Scan for the cell matching the given text and deliver its (X, Y) coordinate at center. 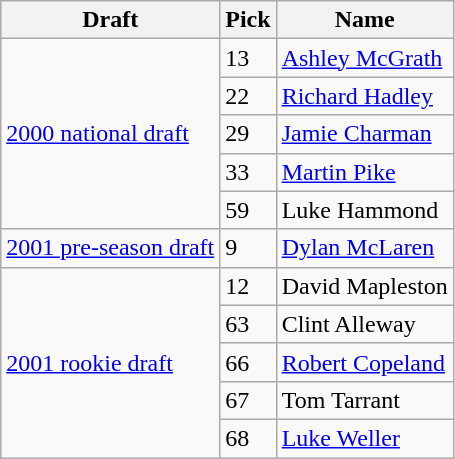
2001 pre-season draft (110, 248)
Draft (110, 20)
Tom Tarrant (364, 400)
22 (248, 96)
63 (248, 324)
Martin Pike (364, 172)
68 (248, 438)
9 (248, 248)
Clint Alleway (364, 324)
Richard Hadley (364, 96)
Luke Weller (364, 438)
67 (248, 400)
Luke Hammond (364, 210)
Pick (248, 20)
Jamie Charman (364, 134)
33 (248, 172)
66 (248, 362)
David Mapleston (364, 286)
2001 rookie draft (110, 362)
12 (248, 286)
Dylan McLaren (364, 248)
13 (248, 58)
59 (248, 210)
Name (364, 20)
29 (248, 134)
Robert Copeland (364, 362)
Ashley McGrath (364, 58)
2000 national draft (110, 134)
